Find where the given text appears and provide that cell's center as [X, Y] coordinate. 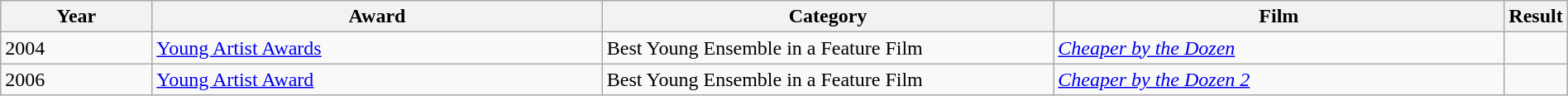
Year [76, 17]
Cheaper by the Dozen 2 [1279, 79]
Young Artist Awards [377, 48]
Award [377, 17]
2006 [76, 79]
Category [828, 17]
Cheaper by the Dozen [1279, 48]
Young Artist Award [377, 79]
2004 [76, 48]
Result [1536, 17]
Film [1279, 17]
